Return (X, Y) of the center of cell containing provided text 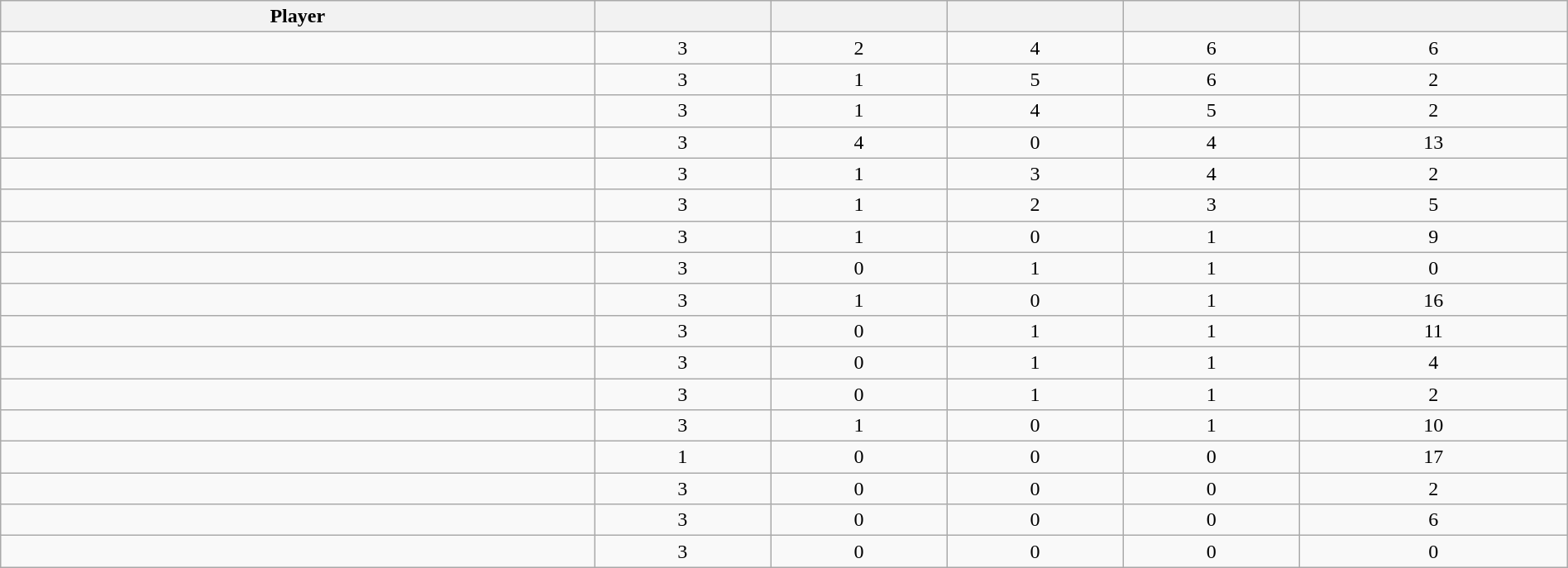
10 (1433, 426)
Player (298, 17)
13 (1433, 142)
11 (1433, 331)
9 (1433, 236)
16 (1433, 299)
17 (1433, 457)
